Return [x, y] of the center of cell containing provided text 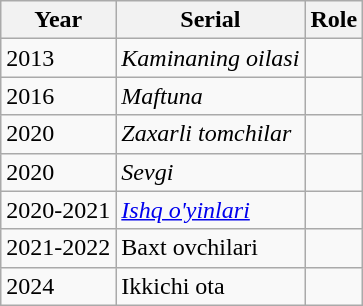
Ikkichi ota [210, 286]
Year [58, 20]
Maftuna [210, 96]
Role [334, 20]
2024 [58, 286]
Zaxarli tomchilar [210, 134]
2020-2021 [58, 210]
Serial [210, 20]
Kaminaning oilasi [210, 58]
Baxt ovchilari [210, 248]
Sevgi [210, 172]
Ishq o'yinlari [210, 210]
2016 [58, 96]
2013 [58, 58]
2021-2022 [58, 248]
